Return (x, y) of the center of cell containing provided text 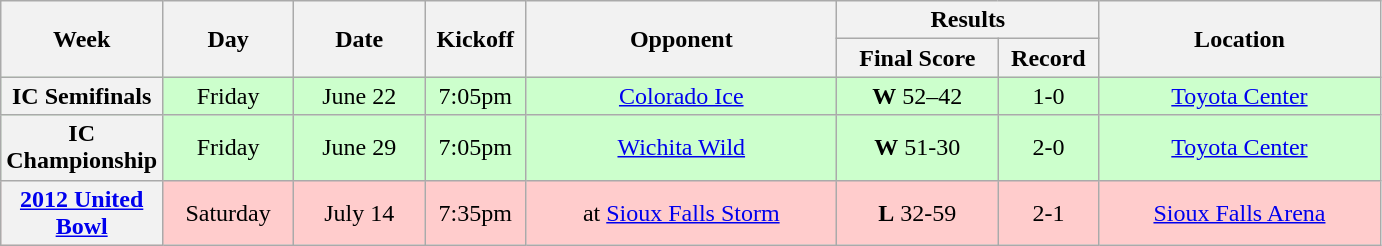
Saturday (228, 212)
W 51-30 (918, 148)
Wichita Wild (682, 148)
Day (228, 39)
Final Score (918, 58)
Opponent (682, 39)
June 29 (360, 148)
Week (82, 39)
2-0 (1048, 148)
2-1 (1048, 212)
June 22 (360, 96)
at Sioux Falls Storm (682, 212)
Results (968, 20)
2012 United Bowl (82, 212)
Location (1240, 39)
W 52–42 (918, 96)
1-0 (1048, 96)
L 32-59 (918, 212)
Record (1048, 58)
July 14 (360, 212)
IC Semifinals (82, 96)
7:35pm (476, 212)
Colorado Ice (682, 96)
Kickoff (476, 39)
Date (360, 39)
IC Championship (82, 148)
Sioux Falls Arena (1240, 212)
